Return (x, y) of the center of cell containing provided text 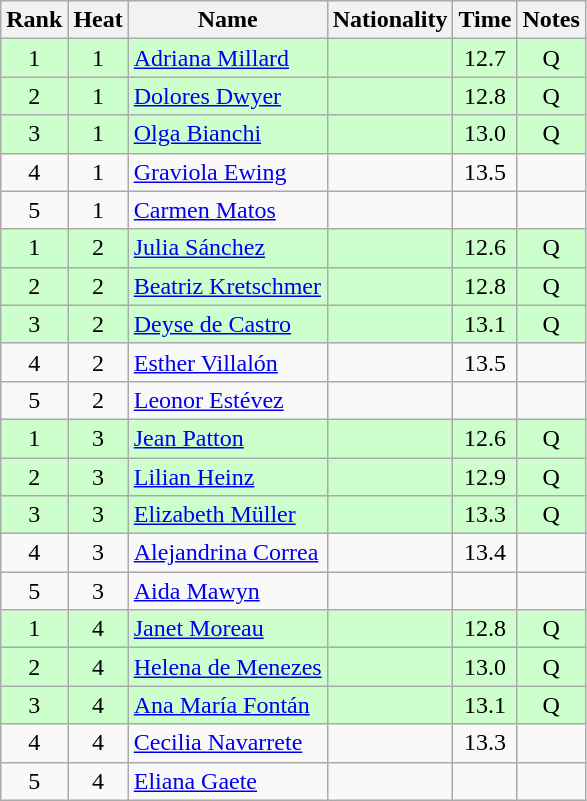
Notes (551, 20)
Adriana Millard (228, 58)
13.4 (485, 553)
Carmen Matos (228, 210)
Graviola Ewing (228, 172)
Ana María Fontán (228, 705)
Alejandrina Correa (228, 553)
Eliana Gaete (228, 781)
Esther Villalón (228, 362)
Helena de Menezes (228, 667)
12.9 (485, 477)
Time (485, 20)
Olga Bianchi (228, 134)
Aida Mawyn (228, 591)
Janet Moreau (228, 629)
Name (228, 20)
Cecilia Navarrete (228, 743)
Rank (34, 20)
Lilian Heinz (228, 477)
Beatriz Kretschmer (228, 286)
Nationality (390, 20)
Heat (98, 20)
Leonor Estévez (228, 400)
Julia Sánchez (228, 248)
12.7 (485, 58)
Deyse de Castro (228, 324)
Dolores Dwyer (228, 96)
Elizabeth Müller (228, 515)
Jean Patton (228, 438)
